Pinpoint the cell where the given text exists, returning its [x, y] midpoint coordinate. 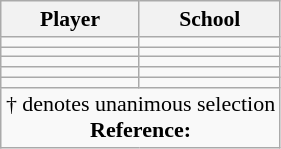
School [210, 19]
Player [70, 19]
† denotes unanimous selectionReference: [141, 118]
